Determine the [X, Y] coordinate at the center of the cell enclosing the given text.  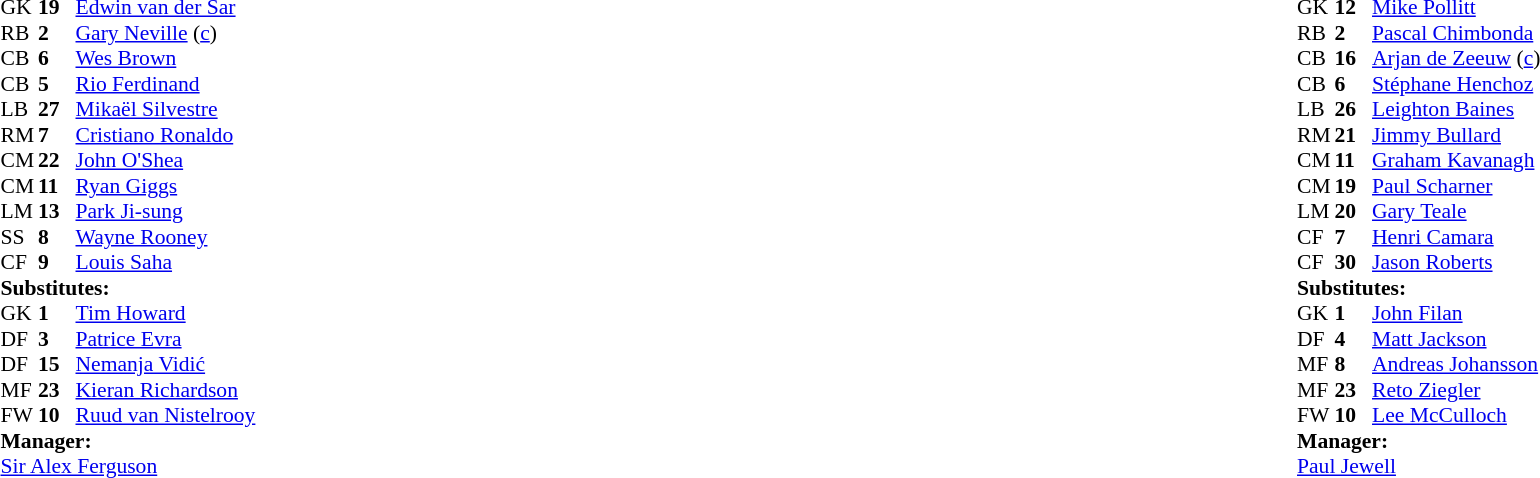
Park Ji-sung [166, 211]
Henri Camara [1456, 237]
Tim Howard [166, 313]
21 [1354, 135]
22 [57, 161]
Wayne Rooney [166, 237]
30 [1354, 263]
Wes Brown [166, 59]
Rio Ferdinand [166, 84]
Stéphane Henchoz [1456, 84]
Leighton Baines [1456, 109]
John Filan [1456, 313]
3 [57, 339]
Patrice Evra [166, 339]
13 [57, 211]
9 [57, 263]
20 [1354, 211]
Reto Ziegler [1456, 390]
Andreas Johansson [1456, 365]
Matt Jackson [1456, 339]
Paul Scharner [1456, 186]
Louis Saha [166, 263]
Jason Roberts [1456, 263]
Graham Kavanagh [1456, 161]
Lee McCulloch [1456, 415]
Gary Teale [1456, 211]
Nemanja Vidić [166, 365]
Ryan Giggs [166, 186]
16 [1354, 59]
5 [57, 84]
Cristiano Ronaldo [166, 135]
26 [1354, 109]
Ruud van Nistelrooy [166, 415]
Gary Neville (c) [166, 33]
27 [57, 109]
John O'Shea [166, 161]
19 [1354, 186]
15 [57, 365]
SS [19, 237]
Jimmy Bullard [1456, 135]
Arjan de Zeeuw (c) [1456, 59]
Pascal Chimbonda [1456, 33]
Mikaël Silvestre [166, 109]
4 [1354, 339]
Kieran Richardson [166, 390]
